Capture the cell that displays the provided text and extract its [X, Y] central coordinate. 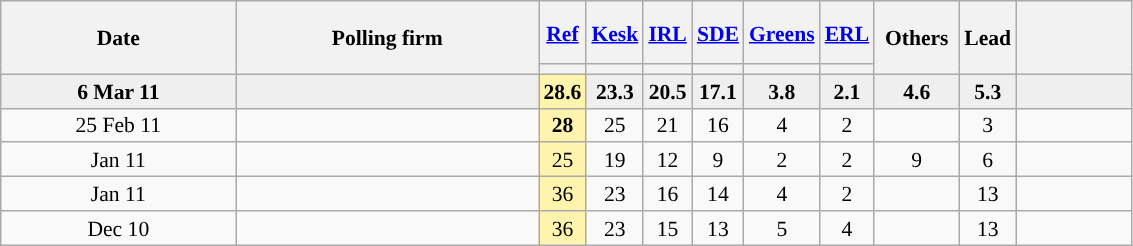
5 [782, 228]
2.1 [848, 91]
19 [614, 160]
ERL [848, 32]
17.1 [718, 91]
28 [562, 125]
Date [118, 38]
Others [916, 38]
21 [668, 125]
Kesk [614, 32]
3.8 [782, 91]
20.5 [668, 91]
12 [668, 160]
15 [668, 228]
23.3 [614, 91]
Greens [782, 32]
6 [988, 160]
5.3 [988, 91]
6 Mar 11 [118, 91]
28.6 [562, 91]
3 [988, 125]
Polling firm [388, 38]
Dec 10 [118, 228]
14 [718, 194]
Ref [562, 32]
SDE [718, 32]
IRL [668, 32]
25 Feb 11 [118, 125]
4.6 [916, 91]
Lead [988, 38]
